Capture the cell that displays the provided text and extract its (x, y) central coordinate. 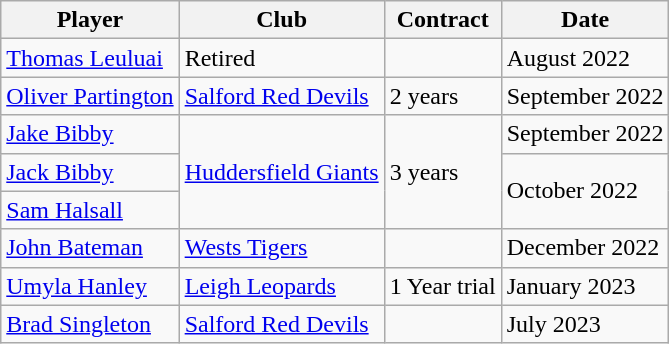
John Bateman (90, 248)
Umyla Hanley (90, 286)
July 2023 (585, 324)
3 years (442, 172)
Brad Singleton (90, 324)
1 Year trial (442, 286)
Sam Halsall (90, 210)
Wests Tigers (282, 248)
Retired (282, 58)
Thomas Leuluai (90, 58)
December 2022 (585, 248)
Date (585, 20)
Oliver Partington (90, 96)
Jake Bibby (90, 134)
Club (282, 20)
2 years (442, 96)
Contract (442, 20)
Jack Bibby (90, 172)
January 2023 (585, 286)
Huddersfield Giants (282, 172)
October 2022 (585, 191)
August 2022 (585, 58)
Leigh Leopards (282, 286)
Player (90, 20)
